Return the [X, Y] coordinate for the center point of the cell that contains the specified text.  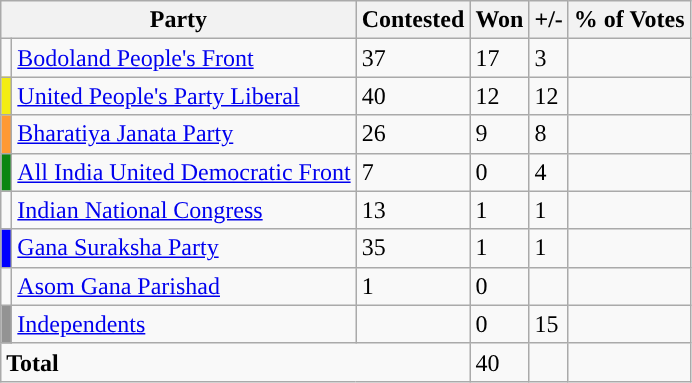
United People's Party Liberal [184, 96]
Indian National Congress [184, 210]
15 [548, 324]
7 [413, 172]
Bharatiya Janata Party [184, 134]
17 [500, 58]
Gana Suraksha Party [184, 248]
% of Votes [629, 20]
+/- [548, 20]
13 [413, 210]
Party [178, 20]
Independents [184, 324]
3 [548, 58]
Total [236, 362]
8 [548, 134]
37 [413, 58]
Asom Gana Parishad [184, 286]
9 [500, 134]
4 [548, 172]
35 [413, 248]
Contested [413, 20]
Won [500, 20]
All India United Democratic Front [184, 172]
26 [413, 134]
Bodoland People's Front [184, 58]
